Return the (X, Y) coordinate for the center point of the cell that contains the specified text.  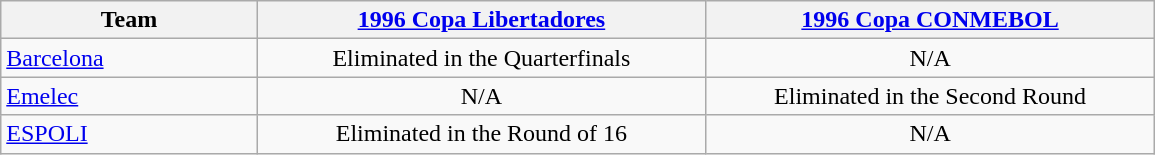
Barcelona (129, 58)
Team (129, 20)
Eliminated in the Round of 16 (482, 134)
ESPOLI (129, 134)
1996 Copa Libertadores (482, 20)
1996 Copa CONMEBOL (930, 20)
Emelec (129, 96)
Eliminated in the Second Round (930, 96)
Eliminated in the Quarterfinals (482, 58)
